Return [X, Y] of the center of cell containing provided text 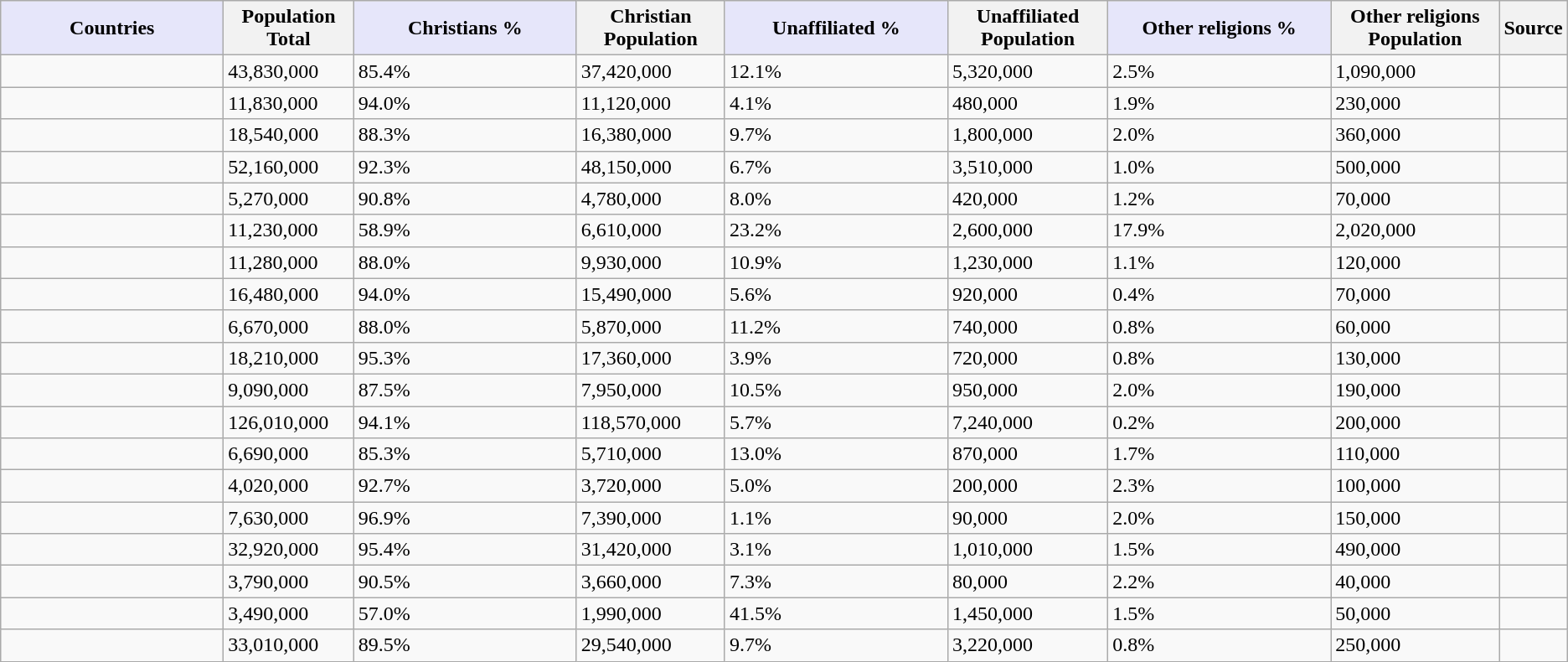
Christian Population [650, 28]
4,780,000 [650, 199]
11,230,000 [288, 230]
Christians % [465, 28]
85.3% [465, 454]
11,830,000 [288, 103]
Population Total [288, 28]
Other religions % [1220, 28]
33,010,000 [288, 645]
18,540,000 [288, 135]
3.9% [836, 358]
17.9% [1220, 230]
2.2% [1220, 582]
2,600,000 [1027, 230]
7.3% [836, 582]
120,000 [1416, 262]
7,240,000 [1027, 422]
11.2% [836, 326]
5,870,000 [650, 326]
11,120,000 [650, 103]
32,920,000 [288, 550]
3.1% [836, 550]
230,000 [1416, 103]
57.0% [465, 613]
90.8% [465, 199]
8.0% [836, 199]
17,360,000 [650, 358]
6,690,000 [288, 454]
3,220,000 [1027, 645]
90,000 [1027, 518]
3,510,000 [1027, 167]
95.4% [465, 550]
0.2% [1220, 422]
500,000 [1416, 167]
420,000 [1027, 199]
7,390,000 [650, 518]
0.4% [1220, 294]
37,420,000 [650, 71]
31,420,000 [650, 550]
720,000 [1027, 358]
2.5% [1220, 71]
2.3% [1220, 486]
5,710,000 [650, 454]
15,490,000 [650, 294]
43,830,000 [288, 71]
5.7% [836, 422]
740,000 [1027, 326]
16,380,000 [650, 135]
5,270,000 [288, 199]
3,720,000 [650, 486]
150,000 [1416, 518]
130,000 [1416, 358]
1,090,000 [1416, 71]
90.5% [465, 582]
60,000 [1416, 326]
118,570,000 [650, 422]
7,950,000 [650, 390]
Other religions Population [1416, 28]
11,280,000 [288, 262]
1,010,000 [1027, 550]
85.4% [465, 71]
10.5% [836, 390]
950,000 [1027, 390]
92.3% [465, 167]
9,090,000 [288, 390]
250,000 [1416, 645]
490,000 [1416, 550]
360,000 [1416, 135]
1.9% [1220, 103]
110,000 [1416, 454]
190,000 [1416, 390]
6,610,000 [650, 230]
6,670,000 [288, 326]
41.5% [836, 613]
87.5% [465, 390]
52,160,000 [288, 167]
50,000 [1416, 613]
7,630,000 [288, 518]
23.2% [836, 230]
1.2% [1220, 199]
920,000 [1027, 294]
1.7% [1220, 454]
29,540,000 [650, 645]
10.9% [836, 262]
48,150,000 [650, 167]
9,930,000 [650, 262]
Source [1533, 28]
1,450,000 [1027, 613]
5.6% [836, 294]
40,000 [1416, 582]
4.1% [836, 103]
88.3% [465, 135]
16,480,000 [288, 294]
94.1% [465, 422]
5,320,000 [1027, 71]
13.0% [836, 454]
89.5% [465, 645]
96.9% [465, 518]
12.1% [836, 71]
480,000 [1027, 103]
4,020,000 [288, 486]
18,210,000 [288, 358]
95.3% [465, 358]
1,990,000 [650, 613]
5.0% [836, 486]
Unaffiliated Population [1027, 28]
Unaffiliated % [836, 28]
80,000 [1027, 582]
126,010,000 [288, 422]
3,490,000 [288, 613]
870,000 [1027, 454]
1.0% [1220, 167]
1,230,000 [1027, 262]
2,020,000 [1416, 230]
Countries [112, 28]
6.7% [836, 167]
58.9% [465, 230]
3,790,000 [288, 582]
3,660,000 [650, 582]
92.7% [465, 486]
100,000 [1416, 486]
1,800,000 [1027, 135]
